Extract the (x, y) coordinate from the center of the cell holding the provided text.  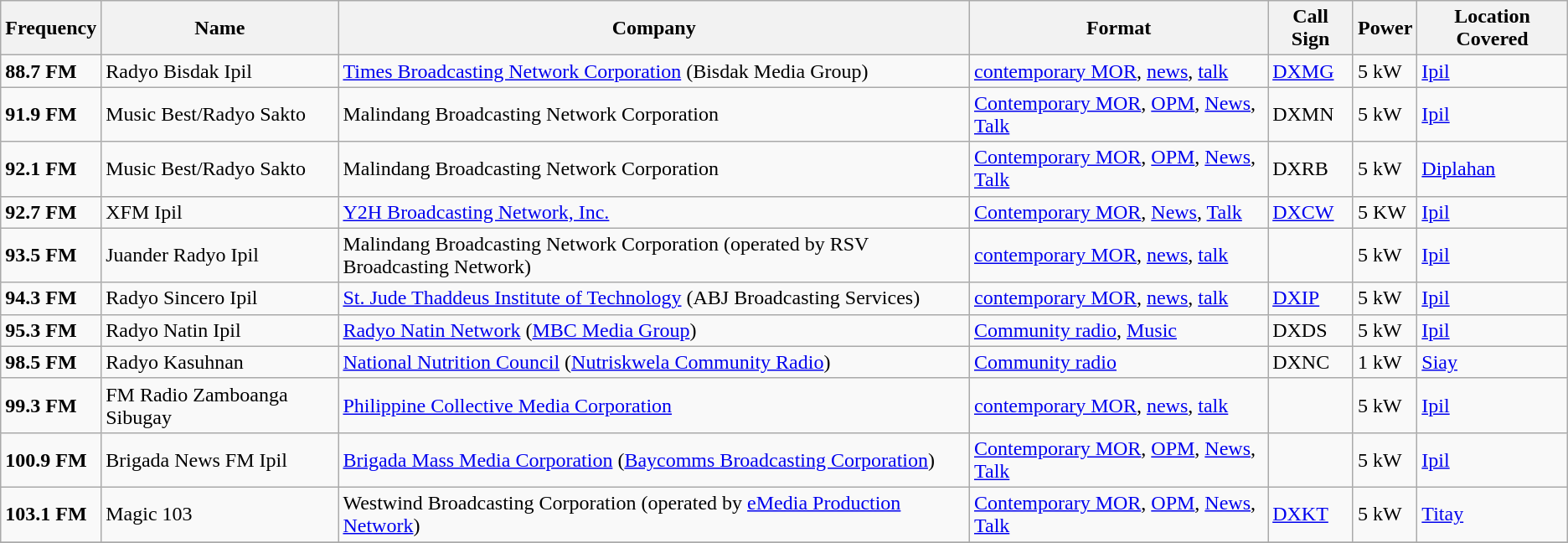
Location Covered (1493, 28)
Community radio, Music (1118, 330)
Titay (1493, 515)
DXRB (1311, 169)
Radyo Natin Network (MBC Media Group) (654, 330)
100.9 FM (51, 459)
Company (654, 28)
92.7 FM (51, 212)
Westwind Broadcasting Corporation (operated by eMedia Production Network) (654, 515)
Juander Radyo Ipil (219, 255)
FM Radio Zamboanga Sibugay (219, 406)
Frequency (51, 28)
St. Jude Thaddeus Institute of Technology (ABJ Broadcasting Services) (654, 298)
Brigada News FM Ipil (219, 459)
Call Sign (1311, 28)
DXDS (1311, 330)
Times Broadcasting Network Corporation (Bisdak Media Group) (654, 71)
Siay (1493, 362)
Diplahan (1493, 169)
DXMG (1311, 71)
5 KW (1385, 212)
Malindang Broadcasting Network Corporation (operated by RSV Broadcasting Network) (654, 255)
Radyo Kasuhnan (219, 362)
Magic 103 (219, 515)
DXIP (1311, 298)
Brigada Mass Media Corporation (Baycomms Broadcasting Corporation) (654, 459)
Name (219, 28)
Philippine Collective Media Corporation (654, 406)
Contemporary MOR, News, Talk (1118, 212)
Y2H Broadcasting Network, Inc. (654, 212)
DXMN (1311, 114)
98.5 FM (51, 362)
DXKT (1311, 515)
Format (1118, 28)
XFM Ipil (219, 212)
99.3 FM (51, 406)
93.5 FM (51, 255)
88.7 FM (51, 71)
Radyo Sincero Ipil (219, 298)
1 kW (1385, 362)
National Nutrition Council (Nutriskwela Community Radio) (654, 362)
Power (1385, 28)
103.1 FM (51, 515)
Radyo Bisdak Ipil (219, 71)
91.9 FM (51, 114)
DXCW (1311, 212)
Radyo Natin Ipil (219, 330)
Community radio (1118, 362)
94.3 FM (51, 298)
DXNC (1311, 362)
95.3 FM (51, 330)
92.1 FM (51, 169)
